Capture the cell that displays the provided text and extract its [x, y] central coordinate. 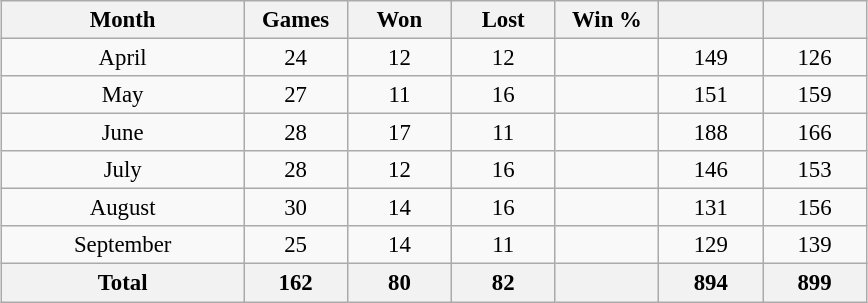
Total [123, 283]
899 [815, 283]
25 [296, 245]
894 [711, 283]
Month [123, 20]
April [123, 57]
July [123, 170]
September [123, 245]
131 [711, 208]
24 [296, 57]
Won [399, 20]
August [123, 208]
June [123, 133]
17 [399, 133]
146 [711, 170]
May [123, 95]
Lost [503, 20]
139 [815, 245]
30 [296, 208]
80 [399, 283]
153 [815, 170]
156 [815, 208]
162 [296, 283]
159 [815, 95]
129 [711, 245]
82 [503, 283]
188 [711, 133]
151 [711, 95]
166 [815, 133]
Games [296, 20]
149 [711, 57]
126 [815, 57]
27 [296, 95]
Win % [607, 20]
